Output the (X, Y) coordinate of the center of the cell containing the given text.  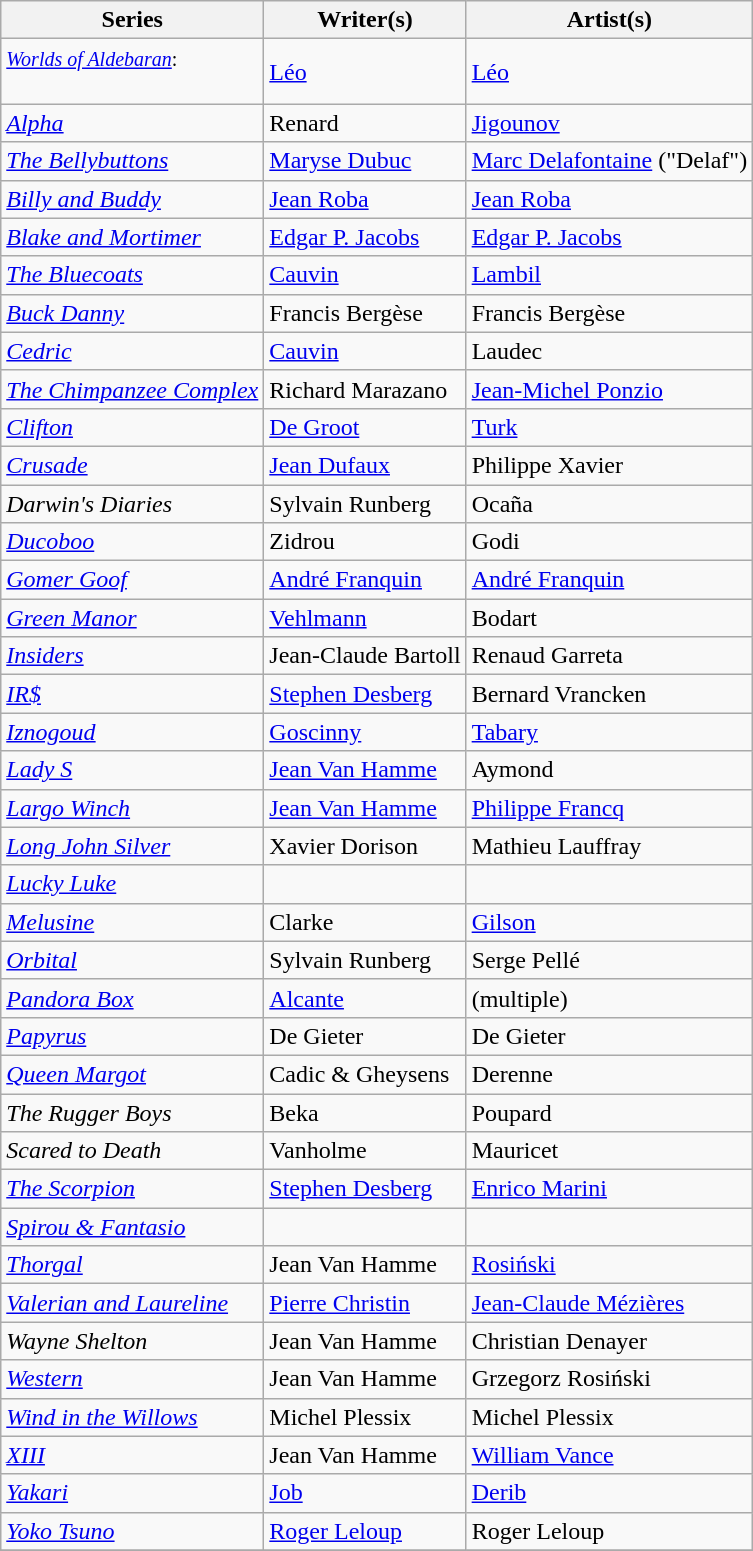
Maryse Dubuc (365, 161)
Vehlmann (365, 618)
Gomer Goof (132, 580)
Tabary (610, 732)
Job (365, 1493)
Western (132, 1379)
Derenne (610, 1074)
Clifton (132, 427)
(multiple) (610, 998)
Cedric (132, 351)
Lucky Luke (132, 884)
Christian Denayer (610, 1341)
Richard Marazano (365, 389)
Philippe Xavier (610, 465)
Jean-Claude Mézières (610, 1303)
Billy and Buddy (132, 199)
Yakari (132, 1493)
Queen Margot (132, 1074)
Orbital (132, 960)
Xavier Dorison (365, 846)
Laudec (610, 351)
De Groot (365, 427)
Renaud Garreta (610, 656)
Green Manor (132, 618)
Marc Delafontaine ("Delaf") (610, 161)
Bernard Vrancken (610, 694)
Zidrou (365, 542)
Ocaña (610, 503)
Lady S (132, 770)
Scared to Death (132, 1151)
Derib (610, 1493)
Series (132, 20)
Grzegorz Rosiński (610, 1379)
Melusine (132, 922)
Beka (365, 1113)
Long John Silver (132, 846)
Gilson (610, 922)
IR$ (132, 694)
Alcante (365, 998)
Jean-Claude Bartoll (365, 656)
Jean Dufaux (365, 465)
The Bellybuttons (132, 161)
Blake and Mortimer (132, 237)
William Vance (610, 1455)
The Chimpanzee Complex (132, 389)
Philippe Francq (610, 808)
Turk (610, 427)
Spirou & Fantasio (132, 1227)
Largo Winch (132, 808)
The Bluecoats (132, 275)
Renard (365, 123)
Godi (610, 542)
Alpha (132, 123)
The Scorpion (132, 1189)
Mathieu Lauffray (610, 846)
Yoko Tsuno (132, 1531)
Crusade (132, 465)
Serge Pellé (610, 960)
Jean-Michel Ponzio (610, 389)
Aymond (610, 770)
Writer(s) (365, 20)
Vanholme (365, 1151)
Pandora Box (132, 998)
Wayne Shelton (132, 1341)
Buck Danny (132, 313)
Worlds of Aldebaran: (132, 72)
Pierre Christin (365, 1303)
Valerian and Laureline (132, 1303)
Rosiński (610, 1265)
Insiders (132, 656)
Jigounov (610, 123)
Enrico Marini (610, 1189)
Mauricet (610, 1151)
XIII (132, 1455)
Lambil (610, 275)
Thorgal (132, 1265)
Goscinny (365, 732)
Clarke (365, 922)
The Rugger Boys (132, 1113)
Artist(s) (610, 20)
Papyrus (132, 1036)
Bodart (610, 618)
Ducoboo (132, 542)
Poupard (610, 1113)
Wind in the Willows (132, 1417)
Cadic & Gheysens (365, 1074)
Darwin's Diaries (132, 503)
Iznogoud (132, 732)
